Return the [X, Y] coordinate for the center point of the cell that contains the specified text.  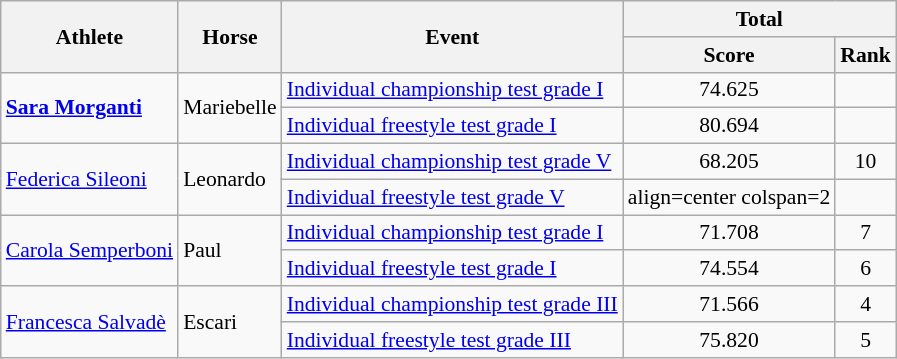
Rank [866, 55]
10 [866, 162]
74.625 [729, 90]
Francesca Salvadè [90, 322]
Event [452, 36]
4 [866, 304]
Mariebelle [230, 108]
71.708 [729, 233]
7 [866, 233]
71.566 [729, 304]
Federica Sileoni [90, 180]
Leonardo [230, 180]
74.554 [729, 269]
Carola Semperboni [90, 250]
68.205 [729, 162]
Individual championship test grade V [452, 162]
80.694 [729, 126]
Total [760, 19]
Score [729, 55]
align=center colspan=2 [729, 197]
5 [866, 340]
75.820 [729, 340]
Sara Morganti [90, 108]
Paul [230, 250]
Individual freestyle test grade III [452, 340]
Escari [230, 322]
Athlete [90, 36]
Individual freestyle test grade V [452, 197]
Horse [230, 36]
6 [866, 269]
Individual championship test grade III [452, 304]
